Find where the given text appears and provide that cell's center as (x, y) coordinate. 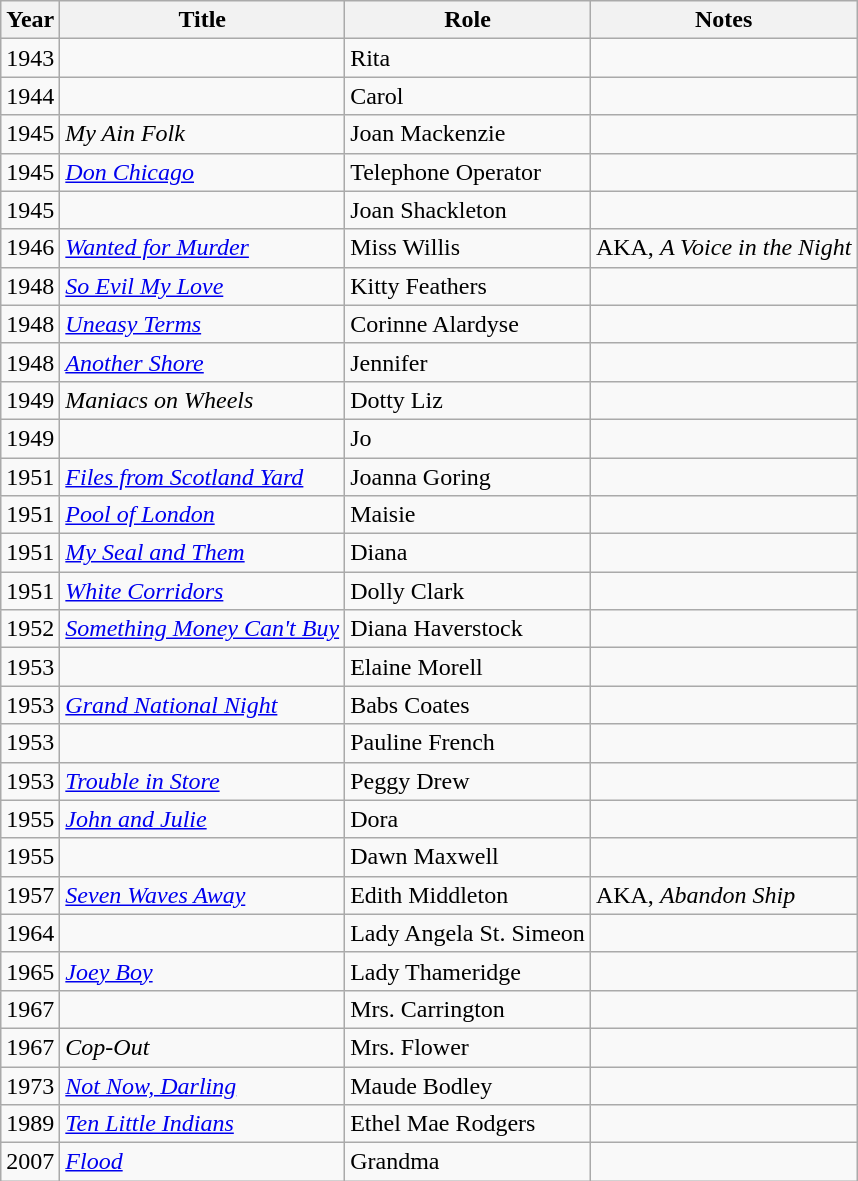
1944 (30, 96)
Dawn Maxwell (468, 857)
Peggy Drew (468, 781)
Ethel Mae Rodgers (468, 1124)
Corinne Alardyse (468, 324)
Mrs. Carrington (468, 1009)
Flood (202, 1162)
Cop-Out (202, 1047)
Carol (468, 96)
Dora (468, 819)
Elaine Morell (468, 667)
1943 (30, 58)
Grand National Night (202, 705)
Seven Waves Away (202, 895)
Not Now, Darling (202, 1085)
2007 (30, 1162)
Maude Bodley (468, 1085)
Mrs. Flower (468, 1047)
1952 (30, 629)
Dotty Liz (468, 400)
Kitty Feathers (468, 286)
John and Julie (202, 819)
Edith Middleton (468, 895)
Lady Thameridge (468, 971)
Joey Boy (202, 971)
Diana Haverstock (468, 629)
Jennifer (468, 362)
Maniacs on Wheels (202, 400)
1989 (30, 1124)
Another Shore (202, 362)
Title (202, 20)
Lady Angela St. Simeon (468, 933)
Don Chicago (202, 172)
1965 (30, 971)
AKA, A Voice in the Night (724, 248)
Dolly Clark (468, 591)
My Ain Folk (202, 134)
1973 (30, 1085)
Notes (724, 20)
Telephone Operator (468, 172)
1957 (30, 895)
1964 (30, 933)
Pool of London (202, 515)
Uneasy Terms (202, 324)
Diana (468, 553)
Miss Willis (468, 248)
Trouble in Store (202, 781)
Something Money Can't Buy (202, 629)
AKA, Abandon Ship (724, 895)
Role (468, 20)
Babs Coates (468, 705)
Jo (468, 438)
Wanted for Murder (202, 248)
Joan Mackenzie (468, 134)
So Evil My Love (202, 286)
My Seal and Them (202, 553)
Ten Little Indians (202, 1124)
Joan Shackleton (468, 210)
Maisie (468, 515)
Pauline French (468, 743)
Grandma (468, 1162)
Joanna Goring (468, 477)
Year (30, 20)
Rita (468, 58)
White Corridors (202, 591)
1946 (30, 248)
Files from Scotland Yard (202, 477)
